Search for the cell housing the specified text and yield its (x, y) center coordinate. 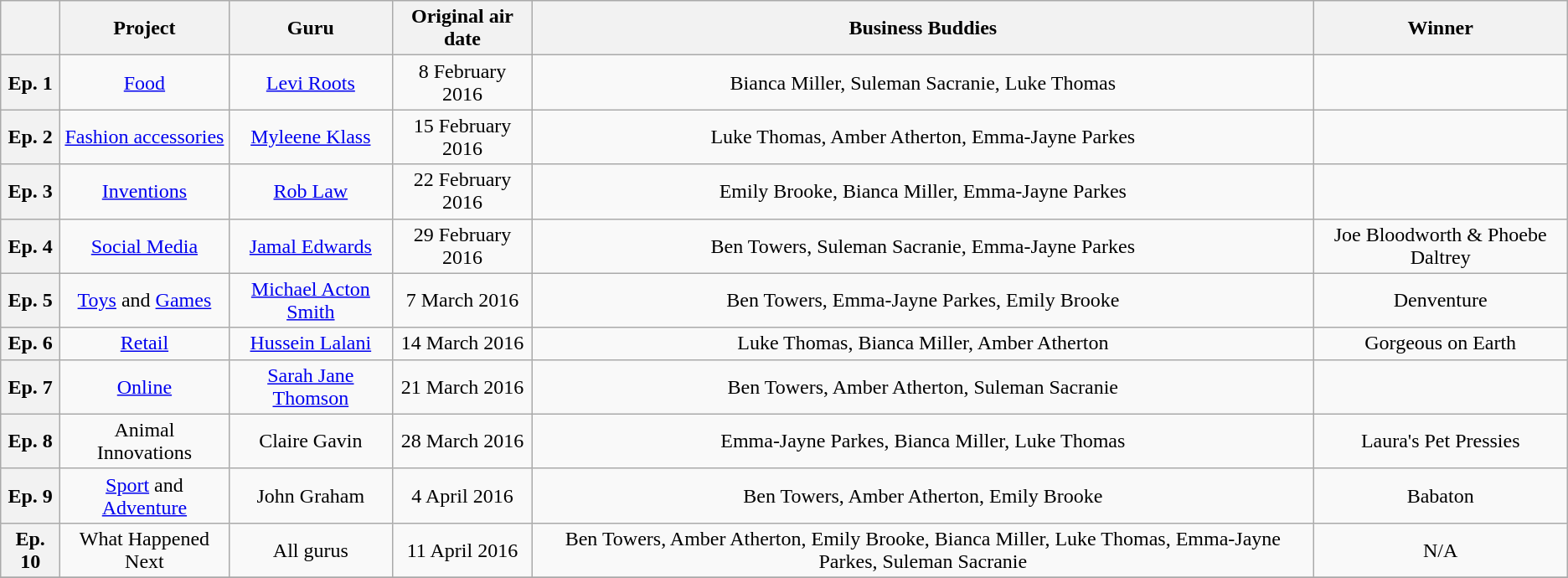
Luke Thomas, Amber Atherton, Emma-Jayne Parkes (923, 137)
Ben Towers, Amber Atherton, Emily Brooke, Bianca Miller, Luke Thomas, Emma-Jayne Parkes, Suleman Sacranie (923, 550)
Ben Towers, Suleman Sacranie, Emma-Jayne Parkes (923, 246)
Social Media (145, 246)
Toys and Games (145, 300)
11 April 2016 (462, 550)
Gorgeous on Earth (1441, 343)
Joe Bloodworth & Phoebe Daltrey (1441, 246)
Sport and Adventure (145, 496)
8 February 2016 (462, 82)
Luke Thomas, Bianca Miller, Amber Atherton (923, 343)
Jamal Edwards (310, 246)
Denventure (1441, 300)
Ep. 2 (30, 137)
Retail (145, 343)
Myleene Klass (310, 137)
Fashion accessories (145, 137)
Claire Gavin (310, 441)
Animal Innovations (145, 441)
Ep. 4 (30, 246)
29 February 2016 (462, 246)
14 March 2016 (462, 343)
Original air date (462, 28)
Babaton (1441, 496)
7 March 2016 (462, 300)
Ep. 3 (30, 191)
Hussein Lalani (310, 343)
21 March 2016 (462, 387)
Ep. 6 (30, 343)
Bianca Miller, Suleman Sacranie, Luke Thomas (923, 82)
Ep. 7 (30, 387)
Winner (1441, 28)
Rob Law (310, 191)
John Graham (310, 496)
Project (145, 28)
Laura's Pet Pressies (1441, 441)
Online (145, 387)
Business Buddies (923, 28)
Ep. 5 (30, 300)
Ep. 9 (30, 496)
Levi Roots (310, 82)
Inventions (145, 191)
Emily Brooke, Bianca Miller, Emma-Jayne Parkes (923, 191)
Ben Towers, Emma-Jayne Parkes, Emily Brooke (923, 300)
22 February 2016 (462, 191)
What Happened Next (145, 550)
Food (145, 82)
Emma-Jayne Parkes, Bianca Miller, Luke Thomas (923, 441)
Ben Towers, Amber Atherton, Emily Brooke (923, 496)
All gurus (310, 550)
Michael Acton Smith (310, 300)
Sarah Jane Thomson (310, 387)
Ep. 8 (30, 441)
Ep. 1 (30, 82)
Ep. 10 (30, 550)
Ben Towers, Amber Atherton, Suleman Sacranie (923, 387)
28 March 2016 (462, 441)
15 February 2016 (462, 137)
Guru (310, 28)
N/A (1441, 550)
4 April 2016 (462, 496)
